Capture the cell that displays the provided text and extract its (x, y) central coordinate. 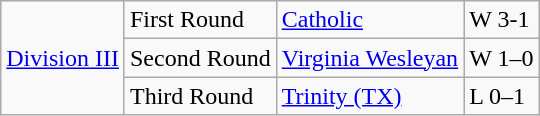
Third Round (200, 96)
Catholic (370, 20)
First Round (200, 20)
W 3-1 (502, 20)
L 0–1 (502, 96)
Virginia Wesleyan (370, 58)
Division III (63, 58)
W 1–0 (502, 58)
Trinity (TX) (370, 96)
Second Round (200, 58)
